Pinpoint the cell where the given text exists, returning its [X, Y] midpoint coordinate. 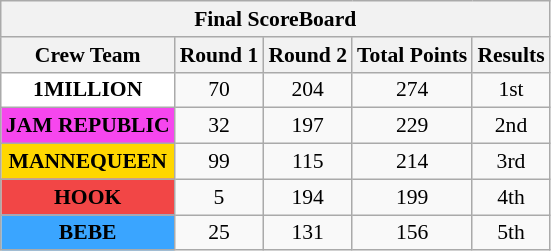
99 [220, 162]
25 [220, 233]
BEBE [88, 233]
Crew Team [88, 55]
32 [220, 126]
214 [412, 162]
70 [220, 90]
274 [412, 90]
197 [308, 126]
Final ScoreBoard [276, 19]
4th [510, 197]
131 [308, 233]
Results [510, 55]
Round 1 [220, 55]
HOOK [88, 197]
204 [308, 90]
229 [412, 126]
156 [412, 233]
115 [308, 162]
5th [510, 233]
194 [308, 197]
MANNEQUEEN [88, 162]
JAM REPUBLIC [88, 126]
199 [412, 197]
5 [220, 197]
Round 2 [308, 55]
2nd [510, 126]
1MILLION [88, 90]
1st [510, 90]
Total Points [412, 55]
3rd [510, 162]
